Capture the cell that displays the provided text and extract its (x, y) central coordinate. 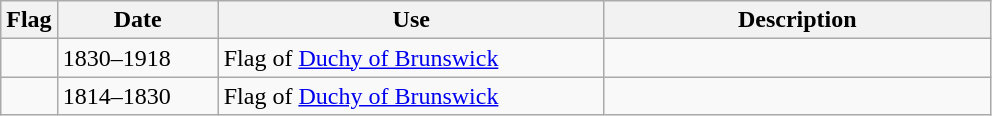
Use (411, 20)
Description (797, 20)
1830–1918 (138, 58)
Flag (29, 20)
1814–1830 (138, 96)
Date (138, 20)
